Capture the cell that displays the provided text and extract its (X, Y) central coordinate. 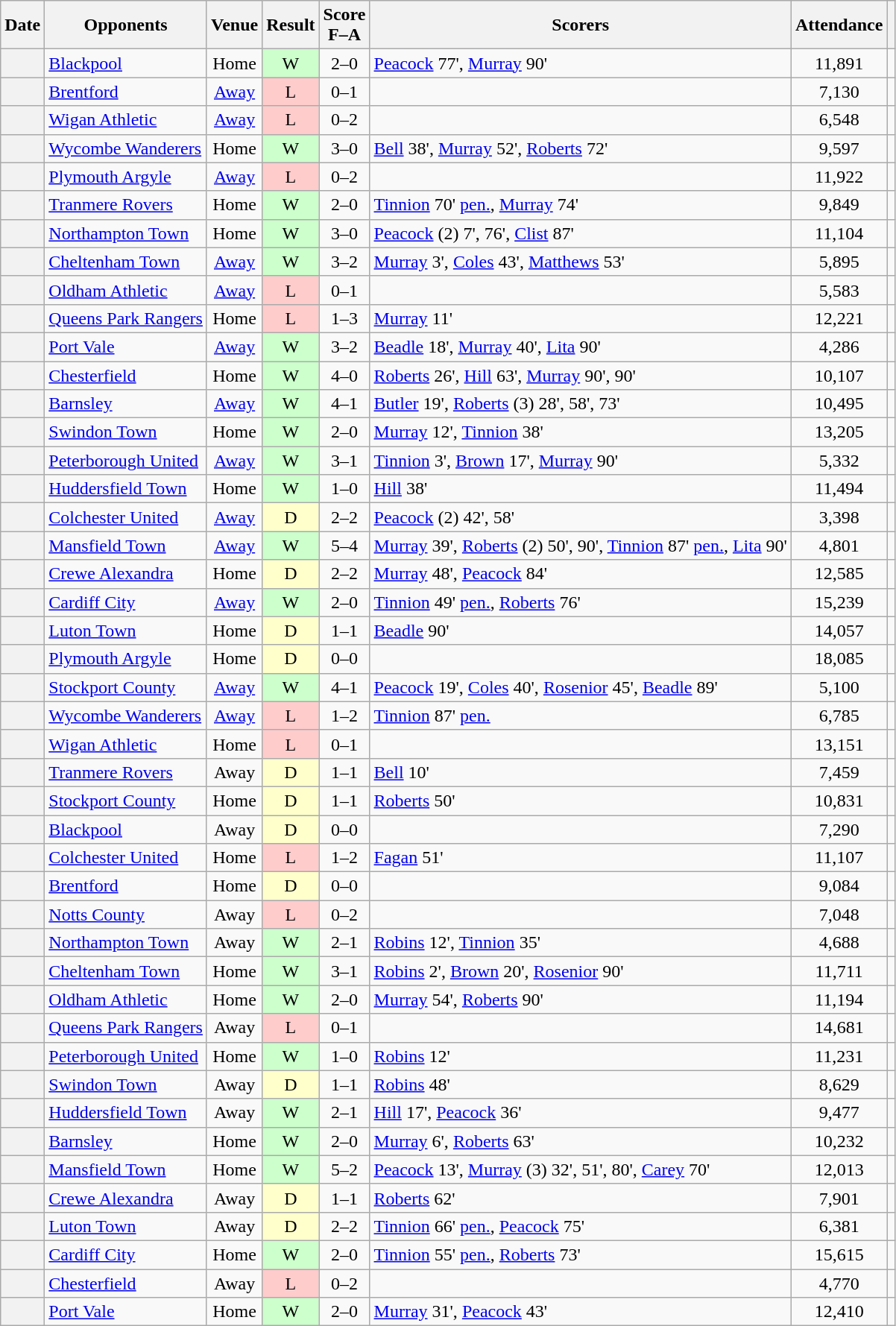
18,085 (839, 659)
Peacock 19', Coles 40', Rosenior 45', Beadle 89' (580, 687)
11,494 (839, 489)
12,585 (839, 574)
10,232 (839, 1141)
Fagan 51' (580, 858)
14,681 (839, 1028)
15,239 (839, 602)
Peacock 13', Murray (3) 32', 51', 80', Carey 70' (580, 1169)
Murray 11' (580, 318)
7,459 (839, 772)
Murray 31', Peacock 43' (580, 1312)
Hill 38' (580, 489)
Result (291, 25)
Peacock (2) 7', 76', Clist 87' (580, 233)
Bell 38', Murray 52', Roberts 72' (580, 148)
6,548 (839, 120)
10,831 (839, 801)
5,100 (839, 687)
Tinnion 3', Brown 17', Murray 90' (580, 461)
Tinnion 55' pen., Roberts 73' (580, 1254)
5,895 (839, 262)
6,785 (839, 716)
Notts County (126, 915)
Roberts 26', Hill 63', Murray 90', 90' (580, 375)
5–2 (344, 1169)
6,381 (839, 1226)
11,891 (839, 63)
Roberts 62' (580, 1198)
Beadle 18', Murray 40', Lita 90' (580, 347)
11,711 (839, 971)
5,332 (839, 461)
4,801 (839, 546)
8,629 (839, 1085)
1–3 (344, 318)
Hill 17', Peacock 36' (580, 1113)
Robins 12' (580, 1056)
11,922 (839, 177)
Robins 12', Tinnion 35' (580, 943)
Tinnion 70' pen., Murray 74' (580, 205)
Murray 54', Roberts 90' (580, 1000)
10,495 (839, 404)
Tinnion 66' pen., Peacock 75' (580, 1226)
13,151 (839, 744)
Robins 2', Brown 20', Rosenior 90' (580, 971)
15,615 (839, 1254)
9,849 (839, 205)
Peacock (2) 42', 58' (580, 517)
Butler 19', Roberts (3) 28', 58', 73' (580, 404)
Murray 12', Tinnion 38' (580, 432)
Bell 10' (580, 772)
Scorers (580, 25)
4–0 (344, 375)
11,107 (839, 858)
Attendance (839, 25)
13,205 (839, 432)
Opponents (126, 25)
12,013 (839, 1169)
4,770 (839, 1283)
ScoreF–A (344, 25)
Roberts 50' (580, 801)
4,286 (839, 347)
Murray 6', Roberts 63' (580, 1141)
5,583 (839, 290)
12,410 (839, 1312)
Murray 48', Peacock 84' (580, 574)
9,597 (839, 148)
9,477 (839, 1113)
3,398 (839, 517)
Tinnion 87' pen. (580, 716)
11,194 (839, 1000)
7,901 (839, 1198)
11,231 (839, 1056)
Robins 48' (580, 1085)
Venue (234, 25)
9,084 (839, 886)
7,048 (839, 915)
Tinnion 49' pen., Roberts 76' (580, 602)
12,221 (839, 318)
Date (22, 25)
Peacock 77', Murray 90' (580, 63)
7,130 (839, 92)
Beadle 90' (580, 631)
5–4 (344, 546)
4,688 (839, 943)
11,104 (839, 233)
10,107 (839, 375)
Murray 3', Coles 43', Matthews 53' (580, 262)
Murray 39', Roberts (2) 50', 90', Tinnion 87' pen., Lita 90' (580, 546)
7,290 (839, 830)
14,057 (839, 631)
